From the cell containing the given text, extract its center point as (X, Y) coordinate. 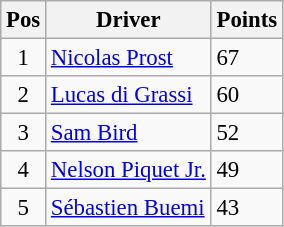
4 (24, 170)
Sébastien Buemi (129, 208)
Driver (129, 20)
2 (24, 95)
Nelson Piquet Jr. (129, 170)
5 (24, 208)
Sam Bird (129, 133)
Nicolas Prost (129, 58)
49 (246, 170)
Pos (24, 20)
Points (246, 20)
60 (246, 95)
3 (24, 133)
67 (246, 58)
Lucas di Grassi (129, 95)
1 (24, 58)
43 (246, 208)
52 (246, 133)
